Scan for the cell matching the given text and deliver its [X, Y] coordinate at center. 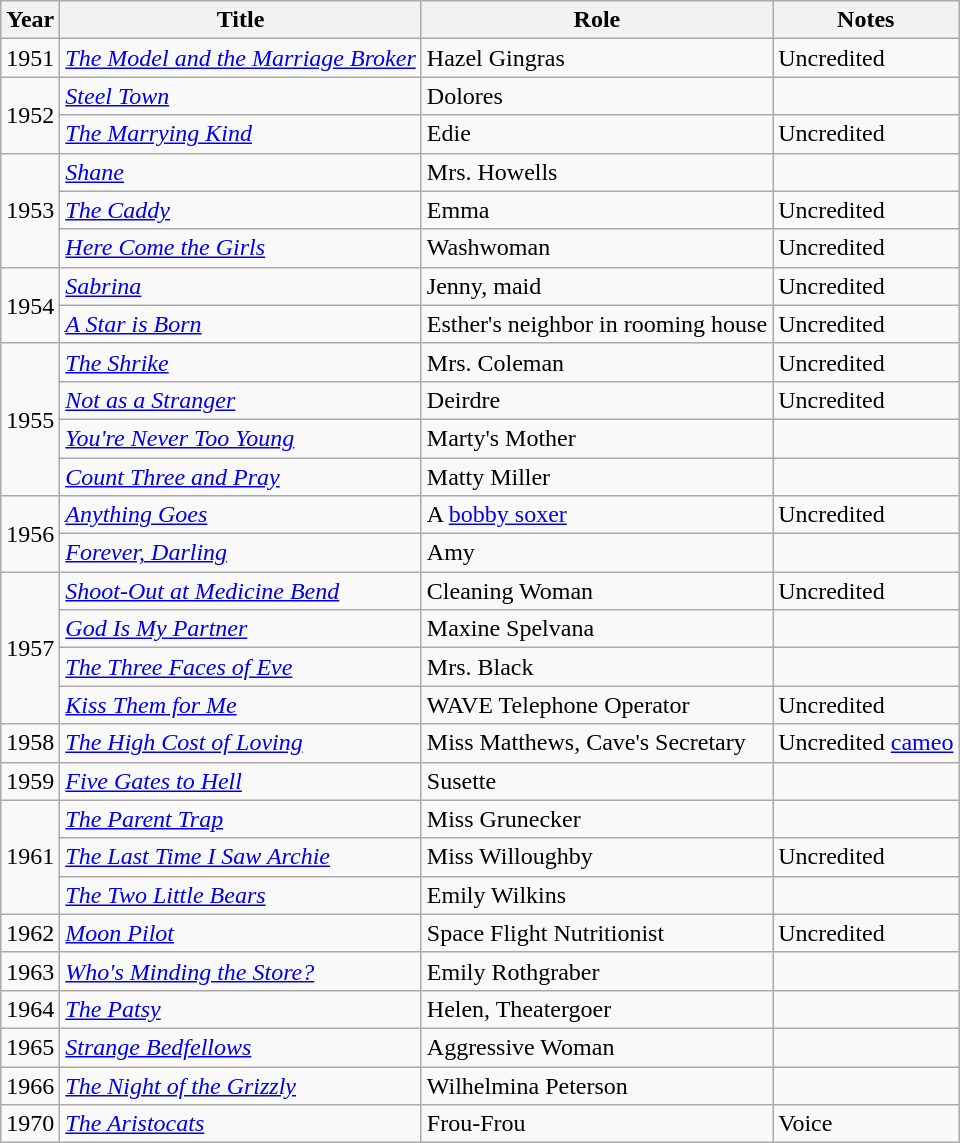
Maxine Spelvana [596, 629]
Shane [240, 172]
1964 [30, 1009]
Five Gates to Hell [240, 781]
Role [596, 20]
The Night of the Grizzly [240, 1085]
Mrs. Howells [596, 172]
God Is My Partner [240, 629]
The Model and the Marriage Broker [240, 58]
Matty Miller [596, 477]
1956 [30, 534]
Miss Grunecker [596, 819]
Uncredited cameo [866, 743]
Cleaning Woman [596, 591]
The Aristocats [240, 1124]
Voice [866, 1124]
1954 [30, 305]
Washwoman [596, 248]
1962 [30, 933]
Anything Goes [240, 515]
Title [240, 20]
Emily Wilkins [596, 895]
Helen, Theatergoer [596, 1009]
The Three Faces of Eve [240, 667]
The Two Little Bears [240, 895]
Edie [596, 134]
1959 [30, 781]
The Caddy [240, 210]
Count Three and Pray [240, 477]
Marty's Mother [596, 438]
1951 [30, 58]
A bobby soxer [596, 515]
1957 [30, 648]
Emily Rothgraber [596, 971]
Sabrina [240, 286]
Hazel Gingras [596, 58]
Kiss Them for Me [240, 705]
A Star is Born [240, 324]
1953 [30, 210]
1966 [30, 1085]
Dolores [596, 96]
Frou-Frou [596, 1124]
You're Never Too Young [240, 438]
Jenny, maid [596, 286]
Forever, Darling [240, 553]
The Parent Trap [240, 819]
WAVE Telephone Operator [596, 705]
1952 [30, 115]
Here Come the Girls [240, 248]
Strange Bedfellows [240, 1047]
1961 [30, 857]
Emma [596, 210]
The Patsy [240, 1009]
Wilhelmina Peterson [596, 1085]
Miss Matthews, Cave's Secretary [596, 743]
The High Cost of Loving [240, 743]
1970 [30, 1124]
1965 [30, 1047]
Susette [596, 781]
Amy [596, 553]
1958 [30, 743]
Space Flight Nutritionist [596, 933]
Not as a Stranger [240, 400]
1963 [30, 971]
1955 [30, 419]
The Marrying Kind [240, 134]
Miss Willoughby [596, 857]
Aggressive Woman [596, 1047]
Who's Minding the Store? [240, 971]
The Shrike [240, 362]
Deirdre [596, 400]
Shoot-Out at Medicine Bend [240, 591]
Notes [866, 20]
Moon Pilot [240, 933]
Mrs. Coleman [596, 362]
The Last Time I Saw Archie [240, 857]
Esther's neighbor in rooming house [596, 324]
Steel Town [240, 96]
Year [30, 20]
Mrs. Black [596, 667]
